Output the (x, y) coordinate of the center of the cell containing the given text.  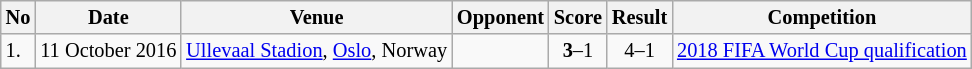
Opponent (500, 17)
No (18, 17)
Venue (316, 17)
3–1 (578, 51)
2018 FIFA World Cup qualification (822, 51)
Competition (822, 17)
Date (108, 17)
1. (18, 51)
Result (640, 17)
Score (578, 17)
4–1 (640, 51)
Ullevaal Stadion, Oslo, Norway (316, 51)
11 October 2016 (108, 51)
